Output the [x, y] coordinate of the center of the cell containing the given text.  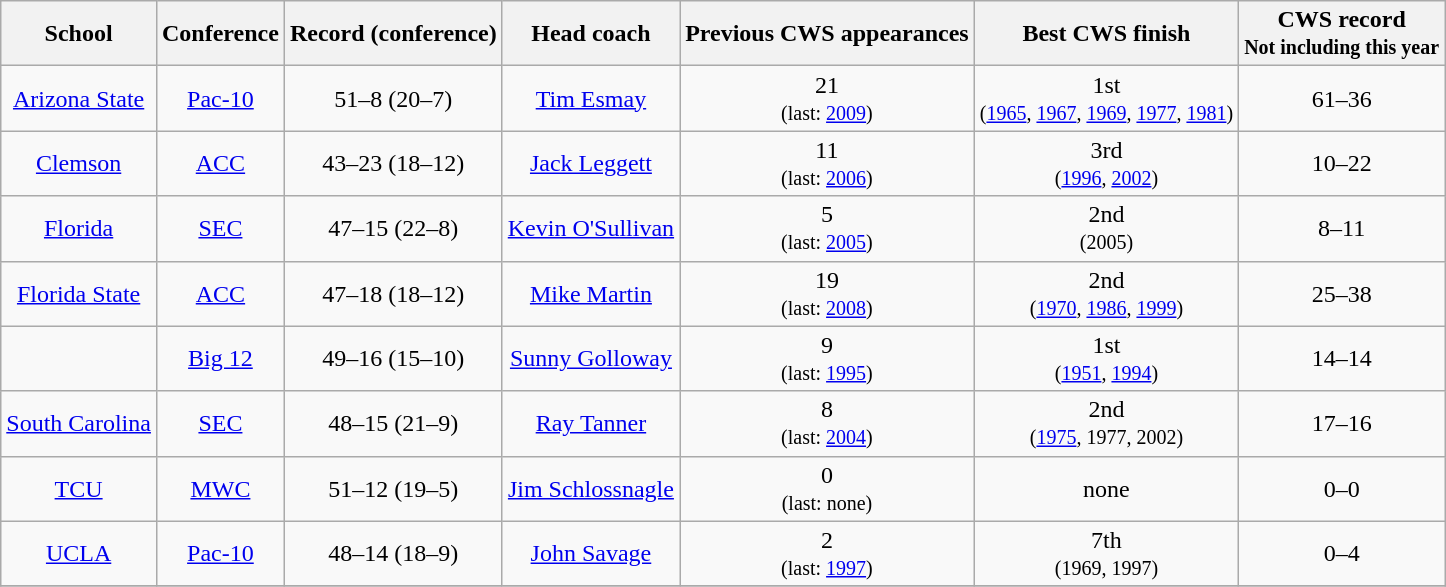
Sunny Golloway [590, 358]
3rd(1996, 2002) [1106, 164]
Jim Schlossnagle [590, 488]
Conference [220, 34]
0–4 [1342, 554]
49–16 (15–10) [393, 358]
2(last: 1997) [828, 554]
51–8 (20–7) [393, 98]
7th (1969, 1997) [1106, 554]
25–38 [1342, 294]
CWS recordNot including this year [1342, 34]
51–12 (19–5) [393, 488]
UCLA [79, 554]
48–14 (18–9) [393, 554]
Big 12 [220, 358]
1st (1965, 1967, 1969, 1977, 1981) [1106, 98]
1st (1951, 1994) [1106, 358]
Clemson [79, 164]
61–36 [1342, 98]
Record (conference) [393, 34]
47–18 (18–12) [393, 294]
Florida [79, 228]
South Carolina [79, 424]
Florida State [79, 294]
2nd(1975, 1977, 2002) [1106, 424]
10–22 [1342, 164]
School [79, 34]
John Savage [590, 554]
Best CWS finish [1106, 34]
0(last: none) [828, 488]
2nd(1970, 1986, 1999) [1106, 294]
Ray Tanner [590, 424]
8(last: 2004) [828, 424]
Tim Esmay [590, 98]
Head coach [590, 34]
14–14 [1342, 358]
Arizona State [79, 98]
9(last: 1995) [828, 358]
MWC [220, 488]
21 (last: 2009) [828, 98]
2nd (2005) [1106, 228]
0–0 [1342, 488]
19(last: 2008) [828, 294]
8–11 [1342, 228]
Jack Leggett [590, 164]
11(last: 2006) [828, 164]
17–16 [1342, 424]
48–15 (21–9) [393, 424]
none [1106, 488]
TCU [79, 488]
43–23 (18–12) [393, 164]
Kevin O'Sullivan [590, 228]
Mike Martin [590, 294]
5(last: 2005) [828, 228]
47–15 (22–8) [393, 228]
Previous CWS appearances [828, 34]
